Locate the cell with the specified text and output its [X, Y] center coordinate. 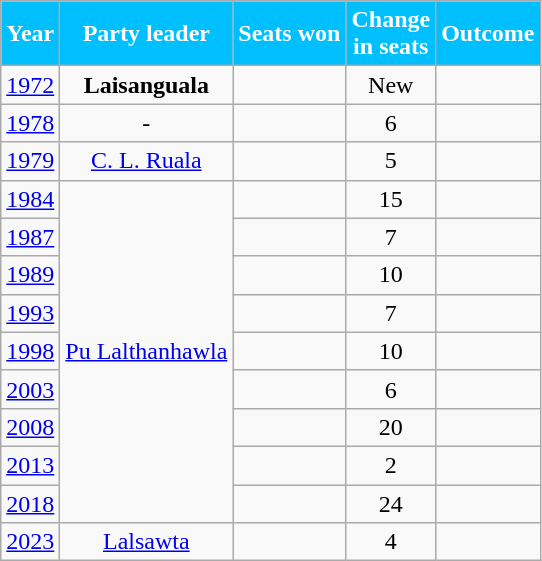
Lalsawta [146, 542]
1984 [30, 199]
1972 [30, 85]
1987 [30, 237]
2 [391, 465]
5 [391, 161]
2008 [30, 427]
24 [391, 503]
20 [391, 427]
2018 [30, 503]
1978 [30, 123]
- [146, 123]
1998 [30, 351]
2003 [30, 389]
New [391, 85]
Party leader [146, 34]
2013 [30, 465]
C. L. Ruala [146, 161]
Year [30, 34]
Outcome [488, 34]
Laisanguala [146, 85]
15 [391, 199]
1979 [30, 161]
2023 [30, 542]
Seats won [290, 34]
1989 [30, 275]
4 [391, 542]
Changein seats [391, 34]
Pu Lalthanhawla [146, 352]
1993 [30, 313]
